Locate the cell with the specified text and output its (x, y) center coordinate. 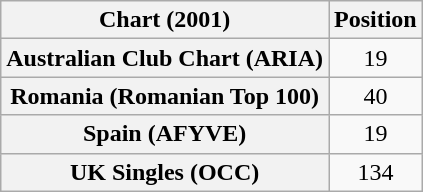
Australian Club Chart (ARIA) (165, 58)
Position (375, 20)
Chart (2001) (165, 20)
UK Singles (OCC) (165, 172)
40 (375, 96)
Romania (Romanian Top 100) (165, 96)
134 (375, 172)
Spain (AFYVE) (165, 134)
